For the text-containing cell, return its midpoint in [X, Y] coordinate format. 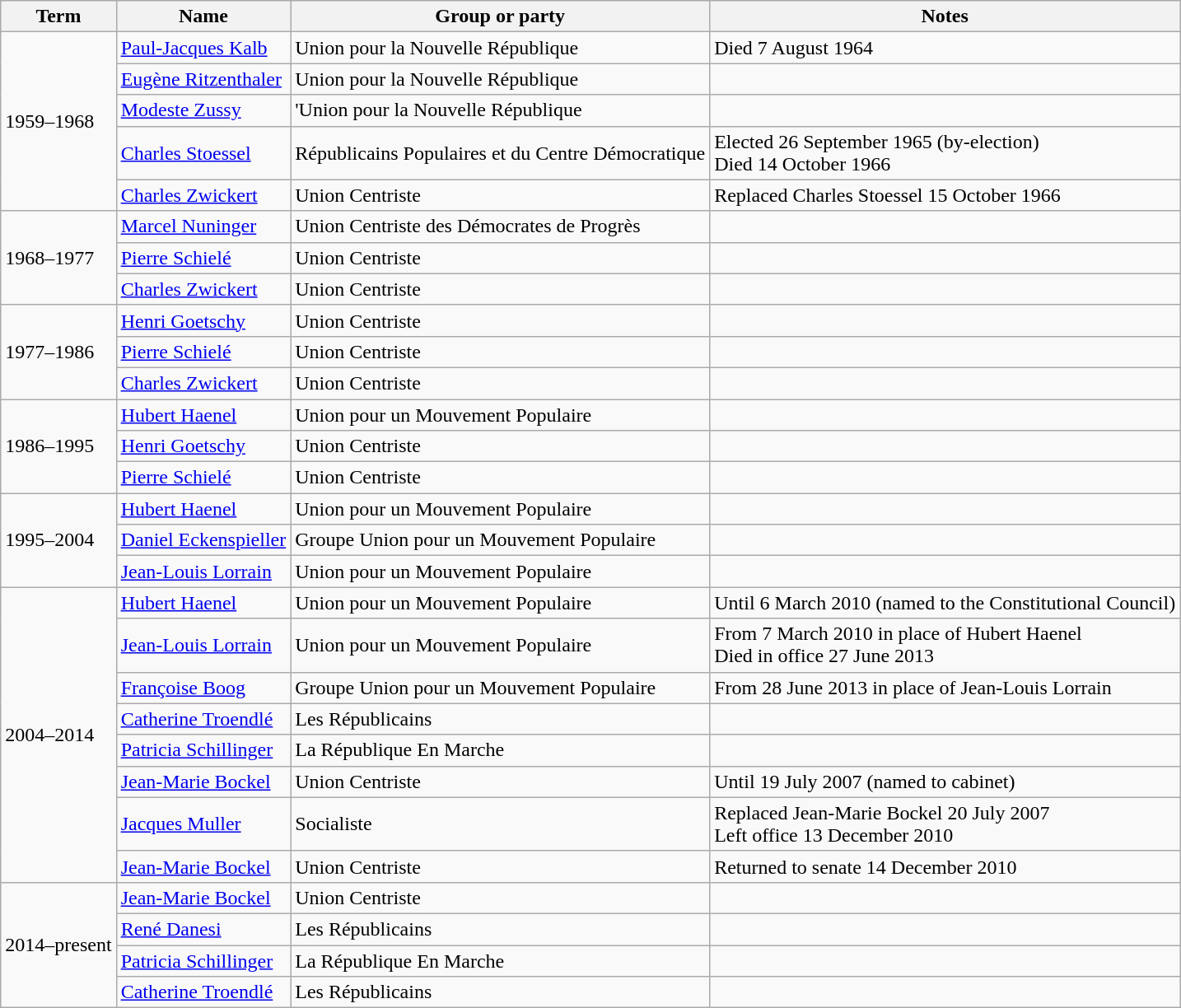
Socialiste [501, 824]
Françoise Boog [203, 688]
Républicains Populaires et du Centre Démocratique [501, 153]
Marcel Nuninger [203, 226]
Charles Stoessel [203, 153]
Until 6 March 2010 (named to the Constitutional Council) [945, 603]
Group or party [501, 16]
Name [203, 16]
From 7 March 2010 in place of Hubert HaenelDied in office 27 June 2013 [945, 646]
Notes [945, 16]
2014–present [58, 945]
1986–1995 [58, 446]
1959–1968 [58, 122]
Jacques Muller [203, 824]
1995–2004 [58, 540]
Term [58, 16]
René Danesi [203, 929]
2004–2014 [58, 735]
'Union pour la Nouvelle République [501, 110]
Elected 26 September 1965 (by-election)Died 14 October 1966 [945, 153]
1968–1977 [58, 258]
Until 19 July 2007 (named to cabinet) [945, 782]
Modeste Zussy [203, 110]
Replaced Charles Stoessel 15 October 1966 [945, 195]
1977–1986 [58, 352]
Daniel Eckenspieller [203, 540]
Union Centriste des Démocrates de Progrès [501, 226]
From 28 June 2013 in place of Jean-Louis Lorrain [945, 688]
Paul-Jacques Kalb [203, 48]
Returned to senate 14 December 2010 [945, 866]
Died 7 August 1964 [945, 48]
Eugène Ritzenthaler [203, 79]
Replaced Jean-Marie Bockel 20 July 2007 Left office 13 December 2010 [945, 824]
